Identify which cell holds the provided text, then report its (X, Y) central coordinate. 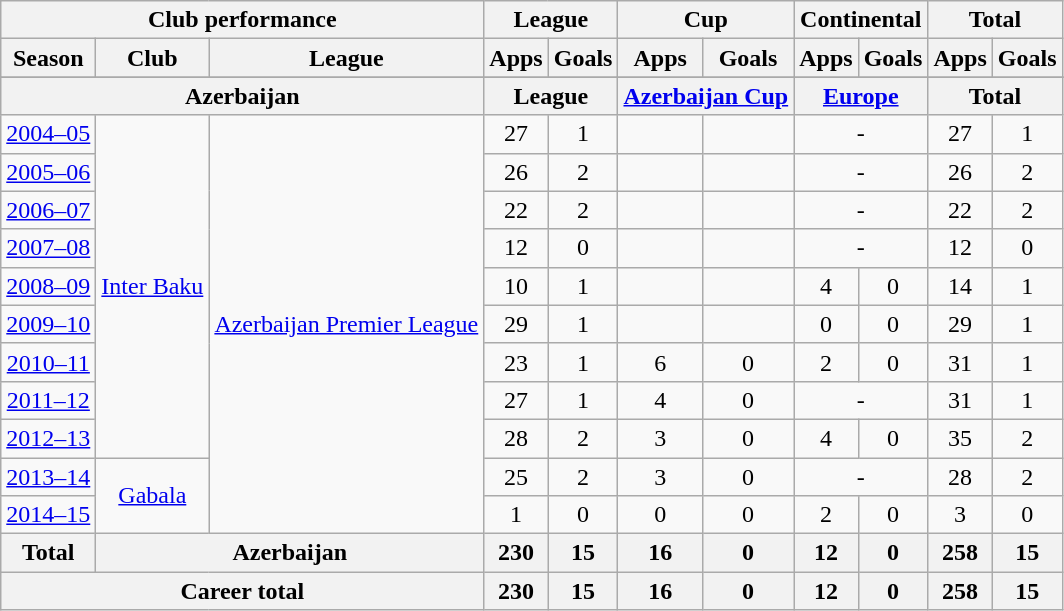
Continental (861, 20)
10 (516, 286)
25 (516, 477)
Azerbaijan Premier League (346, 324)
Career total (242, 591)
14 (960, 286)
2014–15 (48, 515)
Club (152, 58)
2006–07 (48, 210)
Inter Baku (152, 286)
Europe (861, 96)
2008–09 (48, 286)
Season (48, 58)
23 (516, 362)
2010–11 (48, 362)
6 (660, 362)
Gabala (152, 496)
Club performance (242, 20)
2005–06 (48, 172)
Cup (706, 20)
Azerbaijan Cup (706, 96)
2004–05 (48, 134)
2007–08 (48, 248)
2012–13 (48, 438)
2011–12 (48, 400)
35 (960, 438)
2013–14 (48, 477)
2009–10 (48, 324)
